Return [X, Y] of the center of cell containing provided text 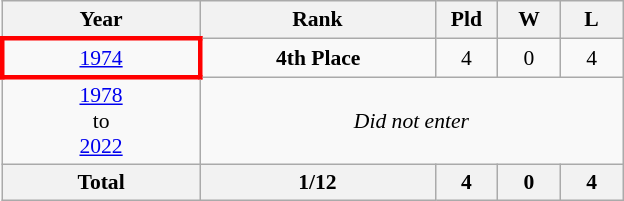
1/12 [318, 183]
L [592, 20]
Year [101, 20]
Rank [318, 20]
Pld [466, 20]
Did not enter [412, 121]
4th Place [318, 58]
Total [101, 183]
W [530, 20]
1974 [101, 58]
1978to 2022 [101, 121]
